Locate the cell with the specified text and output its [X, Y] center coordinate. 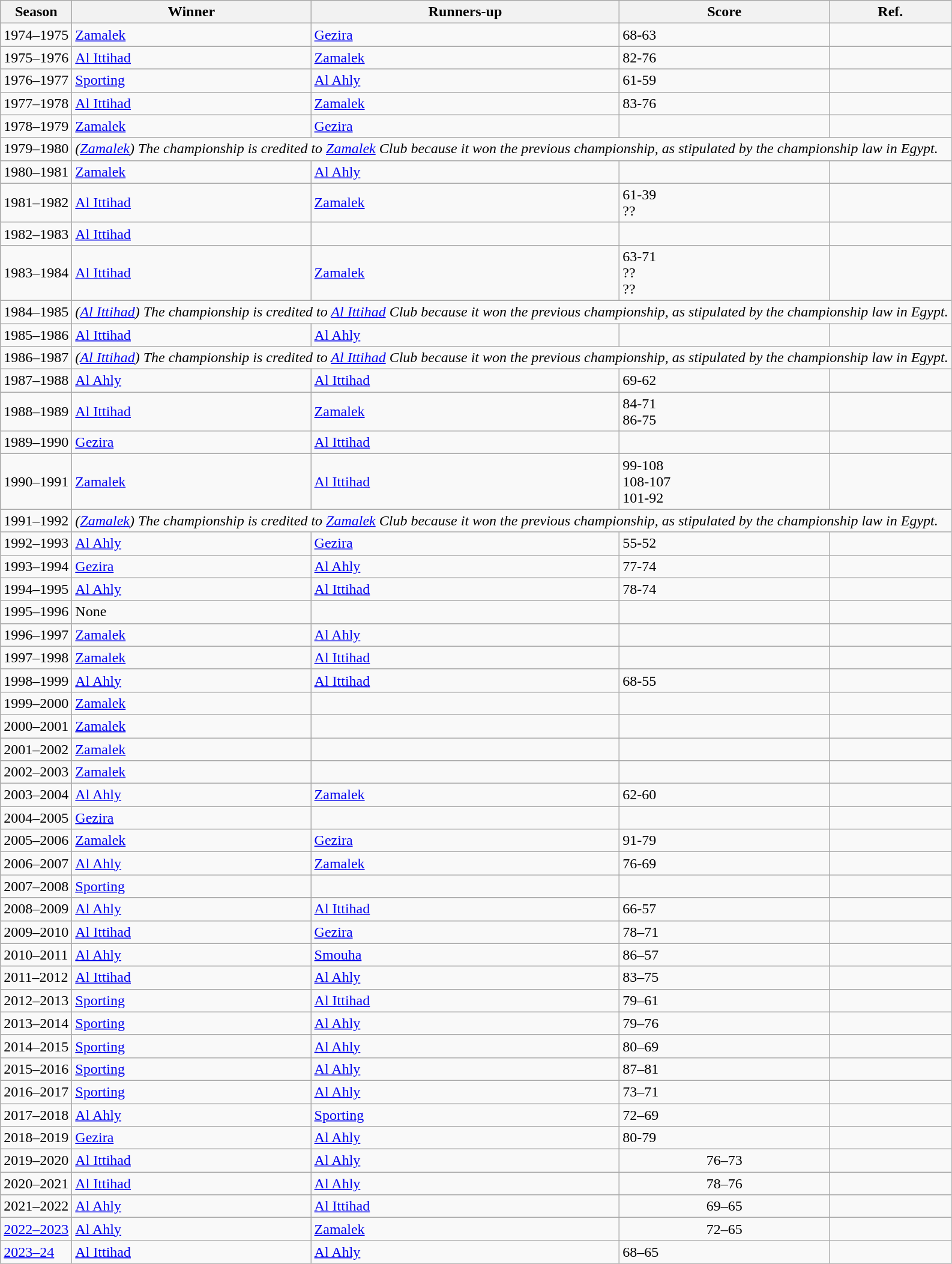
1995–1996 [36, 612]
80–69 [725, 1046]
1997–1998 [36, 658]
78-74 [725, 589]
Season [36, 12]
2001–2002 [36, 749]
2022–2023 [36, 1229]
69–65 [725, 1206]
91-79 [725, 841]
2009–2010 [36, 932]
1991–1992 [36, 521]
83-76 [725, 103]
2003–2004 [36, 795]
78–76 [725, 1184]
2023–24 [36, 1252]
66-57 [725, 909]
None [191, 612]
2015–2016 [36, 1069]
69-62 [725, 381]
2013–2014 [36, 1023]
87–81 [725, 1069]
2010–2011 [36, 955]
1981–1982 [36, 203]
Runners-up [465, 12]
1975–1976 [36, 58]
1974–1975 [36, 35]
2005–2006 [36, 841]
1990–1991 [36, 482]
68-55 [725, 680]
Score [725, 12]
79–61 [725, 1000]
62-60 [725, 795]
99-108108-107101-92 [725, 482]
2006–2007 [36, 863]
1999–2000 [36, 703]
55-52 [725, 543]
86–57 [725, 955]
1982–1983 [36, 234]
1978–1979 [36, 126]
2007–2008 [36, 886]
1993–1994 [36, 566]
2014–2015 [36, 1046]
82-76 [725, 58]
2004–2005 [36, 818]
1977–1978 [36, 103]
68-63 [725, 35]
1984–1985 [36, 312]
1996–1997 [36, 635]
2019–2020 [36, 1161]
1983–1984 [36, 273]
2018–2019 [36, 1138]
68–65 [725, 1252]
1985–1986 [36, 334]
1980–1981 [36, 172]
2000–2001 [36, 726]
1994–1995 [36, 589]
2008–2009 [36, 909]
1992–1993 [36, 543]
84-7186-75 [725, 412]
2012–2013 [36, 1000]
73–71 [725, 1092]
1988–1989 [36, 412]
2016–2017 [36, 1092]
1986–1987 [36, 358]
61-59 [725, 80]
2017–2018 [36, 1115]
Smouha [465, 955]
72–65 [725, 1229]
2020–2021 [36, 1184]
1998–1999 [36, 680]
1987–1988 [36, 381]
61-39?? [725, 203]
2002–2003 [36, 772]
Ref. [891, 12]
1979–1980 [36, 149]
63-71???? [725, 273]
72–69 [725, 1115]
77-74 [725, 566]
1989–1990 [36, 443]
1976–1977 [36, 80]
76–73 [725, 1161]
2011–2012 [36, 978]
78–71 [725, 932]
79–76 [725, 1023]
Winner [191, 12]
80-79 [725, 1138]
83–75 [725, 978]
76-69 [725, 863]
2021–2022 [36, 1206]
